Determine the [x, y] coordinate at the center of the cell enclosing the given text.  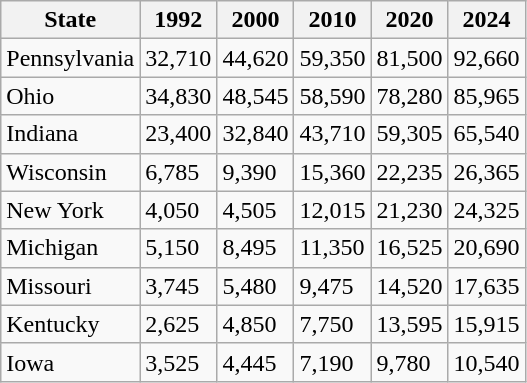
92,660 [486, 58]
2024 [486, 20]
4,505 [256, 210]
85,965 [486, 96]
32,710 [178, 58]
Iowa [70, 362]
10,540 [486, 362]
9,780 [410, 362]
Wisconsin [70, 172]
26,365 [486, 172]
7,190 [332, 362]
15,915 [486, 324]
9,475 [332, 286]
Michigan [70, 248]
78,280 [410, 96]
17,635 [486, 286]
2,625 [178, 324]
65,540 [486, 134]
9,390 [256, 172]
6,785 [178, 172]
2010 [332, 20]
4,445 [256, 362]
15,360 [332, 172]
32,840 [256, 134]
5,150 [178, 248]
3,525 [178, 362]
48,545 [256, 96]
2000 [256, 20]
Indiana [70, 134]
8,495 [256, 248]
58,590 [332, 96]
59,350 [332, 58]
21,230 [410, 210]
23,400 [178, 134]
43,710 [332, 134]
Missouri [70, 286]
20,690 [486, 248]
7,750 [332, 324]
22,235 [410, 172]
12,015 [332, 210]
24,325 [486, 210]
3,745 [178, 286]
13,595 [410, 324]
1992 [178, 20]
34,830 [178, 96]
New York [70, 210]
5,480 [256, 286]
Kentucky [70, 324]
16,525 [410, 248]
44,620 [256, 58]
81,500 [410, 58]
4,850 [256, 324]
Ohio [70, 96]
11,350 [332, 248]
59,305 [410, 134]
State [70, 20]
2020 [410, 20]
14,520 [410, 286]
Pennsylvania [70, 58]
4,050 [178, 210]
